For the text-containing cell, return its midpoint in [X, Y] coordinate format. 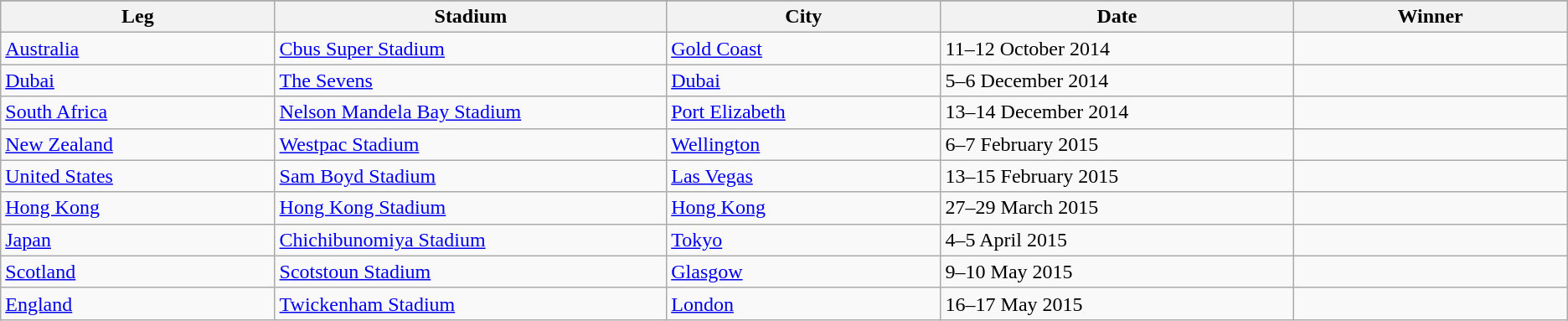
Date [1117, 17]
London [804, 303]
Cbus Super Stadium [471, 49]
Scotland [137, 272]
Glasgow [804, 272]
Gold Coast [804, 49]
Chichibunomiya Stadium [471, 240]
South Africa [137, 112]
4–5 April 2015 [1117, 240]
13–14 December 2014 [1117, 112]
9–10 May 2015 [1117, 272]
City [804, 17]
16–17 May 2015 [1117, 303]
Las Vegas [804, 176]
Winner [1431, 17]
England [137, 303]
5–6 December 2014 [1117, 80]
Scotstoun Stadium [471, 272]
27–29 March 2015 [1117, 208]
Westpac Stadium [471, 144]
13–15 February 2015 [1117, 176]
New Zealand [137, 144]
6–7 February 2015 [1117, 144]
Australia [137, 49]
Hong Kong Stadium [471, 208]
Nelson Mandela Bay Stadium [471, 112]
Sam Boyd Stadium [471, 176]
United States [137, 176]
Port Elizabeth [804, 112]
The Sevens [471, 80]
Stadium [471, 17]
Japan [137, 240]
Tokyo [804, 240]
Leg [137, 17]
11–12 October 2014 [1117, 49]
Wellington [804, 144]
Twickenham Stadium [471, 303]
